Determine the (X, Y) coordinate at the center of the cell enclosing the given text.  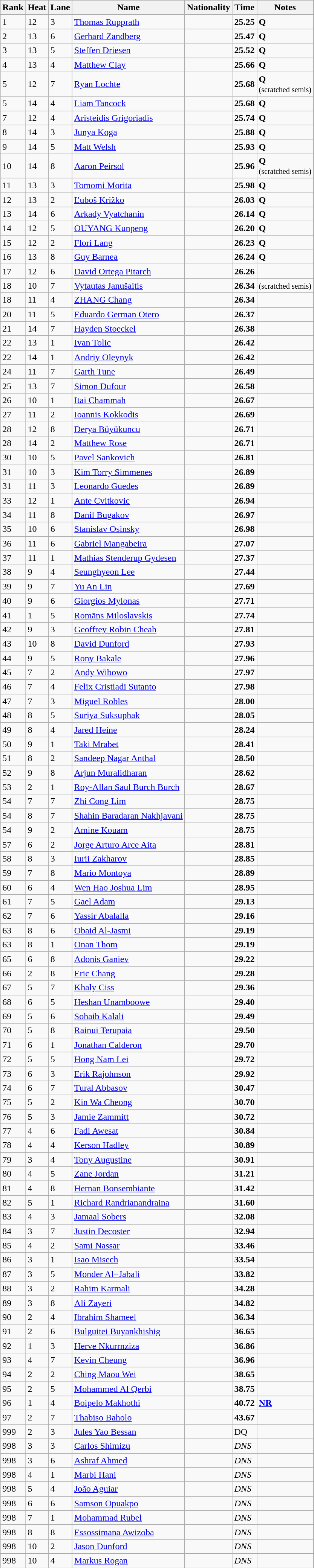
Herve Nkurrnziza (128, 1346)
28.00 (244, 701)
47 (13, 701)
Lane (60, 8)
65 (13, 959)
28.05 (244, 715)
Notes (285, 8)
58 (13, 859)
43.67 (244, 1417)
Itai Chammah (128, 400)
Marbi Hani (128, 1475)
59 (13, 873)
Ali Zayeri (128, 1303)
Gerhard Zandberg (128, 36)
94 (13, 1375)
89 (13, 1303)
Felix Cristiadi Sutanto (128, 687)
51 (13, 758)
25.25 (244, 22)
26.24 (244, 257)
Kim Torry Simmenes (128, 472)
28.95 (244, 887)
Monder Al−Jabali (128, 1274)
Samson Opuakpo (128, 1503)
David Ortega Pitarch (128, 271)
Tony Augustine (128, 1160)
26.69 (244, 414)
82 (13, 1203)
40.72 (244, 1403)
26.81 (244, 458)
Guy Barnea (128, 257)
Thabiso Baholo (128, 1417)
57 (13, 844)
20 (13, 314)
Romāns Miloslavskis (128, 615)
Boipelo Makhothi (128, 1403)
33.54 (244, 1260)
Shahin Baradaran Nakhjavani (128, 816)
30.84 (244, 1131)
Carlos Shimizu (128, 1446)
30.72 (244, 1117)
27.07 (244, 543)
Simon Dufour (128, 386)
88 (13, 1288)
Suriya Suksuphak (128, 715)
70 (13, 1031)
Iurii Zakharov (128, 859)
ZHANG Chang (128, 300)
Taki Mrabet (128, 744)
Matthew Clay (128, 65)
Essossimana Awizoba (128, 1532)
29.50 (244, 1031)
27.98 (244, 687)
OUYANG Kunpeng (128, 228)
66 (13, 973)
Amine Kouam (128, 830)
30.91 (244, 1160)
Derya Büyükuncu (128, 429)
25.93 (244, 146)
72 (13, 1059)
Justin Decoster (128, 1231)
28.89 (244, 873)
Aaron Peirsol (128, 166)
25.52 (244, 50)
27.69 (244, 586)
Kerson Hadley (128, 1145)
Junya Koga (128, 132)
27 (13, 414)
26.26 (244, 271)
Rahim Karmali (128, 1288)
38 (13, 572)
Yassir Abalalla (128, 916)
26.20 (244, 228)
28.85 (244, 859)
17 (13, 271)
15 (13, 243)
Hong Nam Lei (128, 1059)
Eduardo German Otero (128, 314)
29.28 (244, 973)
Thomas Rupprath (128, 22)
31.42 (244, 1188)
27.37 (244, 558)
30.70 (244, 1102)
52 (13, 773)
Yu An Lin (128, 586)
Khaly Ciss (128, 988)
26.14 (244, 214)
50 (13, 744)
90 (13, 1317)
Fadi Awesat (128, 1131)
35 (13, 529)
29.36 (244, 988)
30.47 (244, 1088)
61 (13, 902)
69 (13, 1016)
92 (13, 1346)
48 (13, 715)
Garth Tune (128, 371)
Obaid Al-Jasmi (128, 930)
25.66 (244, 65)
João Aguiar (128, 1489)
Andriy Oleynyk (128, 357)
Erik Rajohnson (128, 1073)
29.49 (244, 1016)
Ibrahim Shameel (128, 1317)
26.97 (244, 515)
80 (13, 1174)
28.62 (244, 773)
Hernan Bonsembiante (128, 1188)
Mario Montoya (128, 873)
Ľuboš Križko (128, 200)
NR (285, 1403)
26.67 (244, 400)
Jason Dunford (128, 1546)
28.81 (244, 844)
26.37 (244, 314)
Ivan Tolic (128, 343)
28.50 (244, 758)
Aristeidis Grigoriadis (128, 118)
Steffen Driesen (128, 50)
91 (13, 1331)
68 (13, 1002)
71 (13, 1045)
83 (13, 1217)
Jared Heine (128, 730)
28.24 (244, 730)
Andy Wibowo (128, 673)
84 (13, 1231)
21 (13, 329)
Stanislav Osinsky (128, 529)
46 (13, 687)
Roy-Allan Saul Burch Burch (128, 787)
29.16 (244, 916)
26.03 (244, 200)
Bulguitei Buyankhishig (128, 1331)
36 (13, 543)
40 (13, 601)
Geoffrey Robin Cheah (128, 629)
Sandeep Nagar Anthal (128, 758)
26.94 (244, 501)
Nationality (208, 8)
27.96 (244, 658)
27.97 (244, 673)
Wen Hao Joshua Lim (128, 887)
25 (13, 386)
Hayden Stoeckel (128, 329)
67 (13, 988)
25.88 (244, 132)
53 (13, 787)
27.71 (244, 601)
Kin Wa Cheong (128, 1102)
28.67 (244, 787)
27.74 (244, 615)
Name (128, 8)
60 (13, 887)
Rony Bakale (128, 658)
25.47 (244, 36)
29.22 (244, 959)
Arjun Muralidharan (128, 773)
Jules Yao Bessan (128, 1432)
Time (244, 8)
Mohammad Rubel (128, 1518)
29.40 (244, 1002)
29.70 (244, 1045)
Giorgios Mylonas (128, 601)
45 (13, 673)
Matthew Rose (128, 443)
34.82 (244, 1303)
Arkady Vyatchanin (128, 214)
29.92 (244, 1073)
33 (13, 501)
85 (13, 1245)
29.13 (244, 902)
Jonathan Calderon (128, 1045)
36.65 (244, 1331)
Sohaib Kalali (128, 1016)
Onan Thom (128, 945)
73 (13, 1073)
27.44 (244, 572)
77 (13, 1131)
86 (13, 1260)
26.23 (244, 243)
32.94 (244, 1231)
Heshan Unamboowe (128, 1002)
Zhi Cong Lim (128, 801)
Jamie Zammitt (128, 1117)
33.46 (244, 1245)
Adonis Ganiev (128, 959)
74 (13, 1088)
Sami Nassar (128, 1245)
DQ (244, 1432)
Leonardo Guedes (128, 486)
Ching Maou Wei (128, 1375)
Tomomi Morita (128, 185)
97 (13, 1417)
Jamaal Sobers (128, 1217)
28.41 (244, 744)
26.49 (244, 371)
25.96 (244, 166)
62 (13, 916)
34 (13, 515)
78 (13, 1145)
30 (13, 458)
Mathias Stenderup Gydesen (128, 558)
26 (13, 400)
81 (13, 1188)
Rank (13, 8)
Markus Rogan (128, 1560)
33.82 (244, 1274)
31.60 (244, 1203)
27.81 (244, 629)
32.08 (244, 1217)
38.65 (244, 1375)
49 (13, 730)
(scratched semis) (285, 286)
36.34 (244, 1317)
44 (13, 658)
Ioannis Kokkodis (128, 414)
26.58 (244, 386)
Flori Lang (128, 243)
75 (13, 1102)
Richard Randrianandraina (128, 1203)
43 (13, 644)
31.21 (244, 1174)
37 (13, 558)
999 (13, 1432)
Jorge Arturo Arce Aita (128, 844)
Vytautas Janušaitis (128, 286)
Kevin Cheung (128, 1360)
Gael Adam (128, 902)
79 (13, 1160)
Eric Chang (128, 973)
39 (13, 586)
25.98 (244, 185)
34.28 (244, 1288)
Matt Welsh (128, 146)
41 (13, 615)
16 (13, 257)
Mohammed Al Qerbi (128, 1389)
25.74 (244, 118)
42 (13, 629)
24 (13, 371)
David Dunford (128, 644)
38.75 (244, 1389)
Tural Abbasov (128, 1088)
95 (13, 1389)
96 (13, 1403)
Isao Misech (128, 1260)
Ante Cvitkovic (128, 501)
87 (13, 1274)
76 (13, 1117)
Zane Jordan (128, 1174)
26.98 (244, 529)
Danil Bugakov (128, 515)
26.38 (244, 329)
Liam Tancock (128, 104)
Seunghyeon Lee (128, 572)
36.86 (244, 1346)
Rainui Terupaia (128, 1031)
Gabriel Mangabeira (128, 543)
Miguel Robles (128, 701)
93 (13, 1360)
30.89 (244, 1145)
36.96 (244, 1360)
29.72 (244, 1059)
Ryan Lochte (128, 84)
27.93 (244, 644)
Ashraf Ahmed (128, 1460)
Heat (37, 8)
Pavel Sankovich (128, 458)
